Locate the cell with the specified text and output its [x, y] center coordinate. 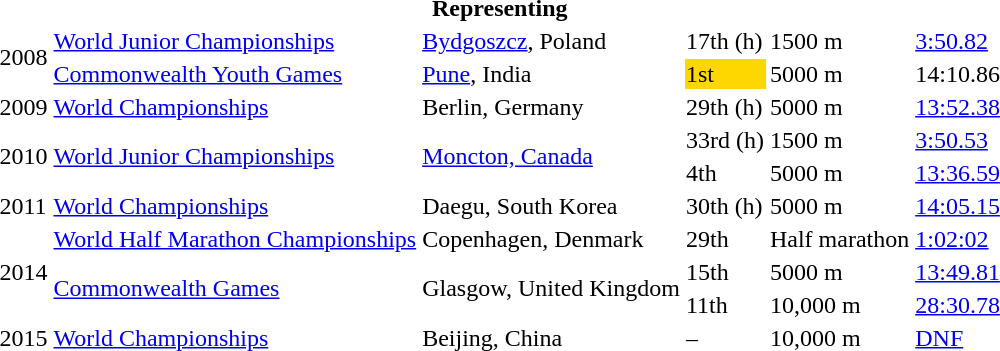
11th [724, 305]
4th [724, 173]
17th (h) [724, 41]
29th [724, 239]
Copenhagen, Denmark [552, 239]
Commonwealth Games [235, 288]
15th [724, 272]
Glasgow, United Kingdom [552, 288]
Berlin, Germany [552, 107]
30th (h) [724, 206]
Half marathon [839, 239]
World Half Marathon Championships [235, 239]
Bydgoszcz, Poland [552, 41]
29th (h) [724, 107]
Daegu, South Korea [552, 206]
Moncton, Canada [552, 156]
10,000 m [839, 305]
Pune, India [552, 74]
1st [724, 74]
33rd (h) [724, 140]
Commonwealth Youth Games [235, 74]
